Output the (x, y) coordinate of the center of the cell containing the given text.  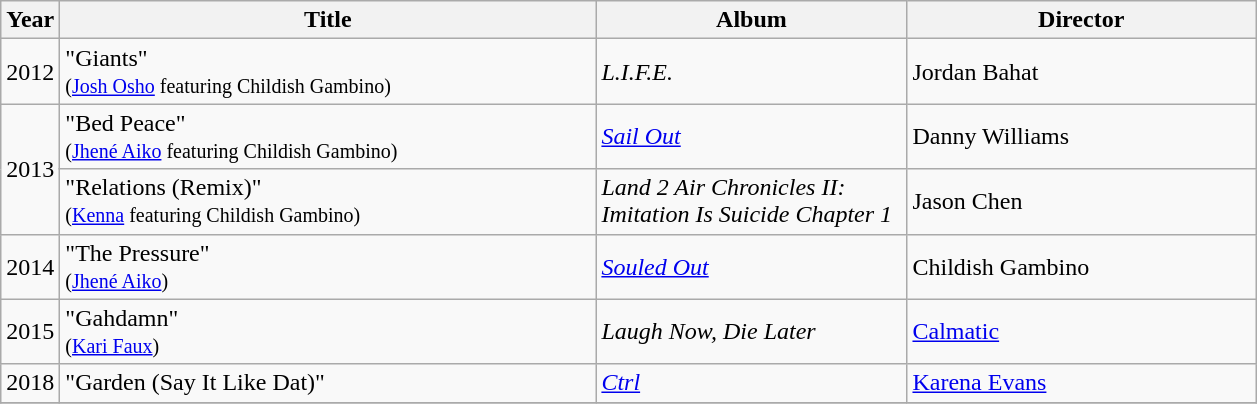
L.I.F.E. (752, 72)
2012 (30, 72)
Childish Gambino (1082, 266)
"Gahdamn"(Kari Faux) (328, 332)
Calmatic (1082, 332)
Year (30, 20)
"Relations (Remix)"(Kenna featuring Childish Gambino) (328, 202)
"Garden (Say It Like Dat)" (328, 383)
Title (328, 20)
"Bed Peace"(Jhené Aiko featuring Childish Gambino) (328, 136)
Laugh Now, Die Later (752, 332)
Ctrl (752, 383)
2013 (30, 169)
Jordan Bahat (1082, 72)
2018 (30, 383)
Danny Williams (1082, 136)
Jason Chen (1082, 202)
2014 (30, 266)
Album (752, 20)
Land 2 Air Chronicles II: Imitation Is Suicide Chapter 1 (752, 202)
"Giants"(Josh Osho featuring Childish Gambino) (328, 72)
Souled Out (752, 266)
Sail Out (752, 136)
2015 (30, 332)
Director (1082, 20)
Karena Evans (1082, 383)
"The Pressure"(Jhené Aiko) (328, 266)
